Return the (X, Y) coordinate for the center point of the cell that contains the specified text.  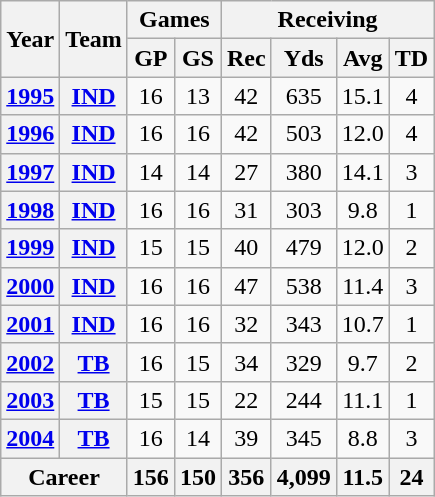
2002 (30, 362)
9.8 (362, 210)
GS (198, 58)
8.8 (362, 438)
2001 (30, 324)
32 (246, 324)
31 (246, 210)
15.1 (362, 96)
Team (94, 39)
1995 (30, 96)
27 (246, 172)
1998 (30, 210)
9.7 (362, 362)
635 (304, 96)
244 (304, 400)
24 (411, 477)
356 (246, 477)
1996 (30, 134)
343 (304, 324)
2004 (30, 438)
39 (246, 438)
13 (198, 96)
538 (304, 286)
503 (304, 134)
1999 (30, 248)
2003 (30, 400)
345 (304, 438)
40 (246, 248)
TD (411, 58)
2000 (30, 286)
Avg (362, 58)
Year (30, 39)
Rec (246, 58)
4,099 (304, 477)
479 (304, 248)
22 (246, 400)
GP (150, 58)
34 (246, 362)
14.1 (362, 172)
156 (150, 477)
329 (304, 362)
47 (246, 286)
380 (304, 172)
1997 (30, 172)
Yds (304, 58)
11.5 (362, 477)
Career (64, 477)
Games (174, 20)
Receiving (327, 20)
150 (198, 477)
11.1 (362, 400)
303 (304, 210)
11.4 (362, 286)
10.7 (362, 324)
